Locate the cell with the specified text and output its [x, y] center coordinate. 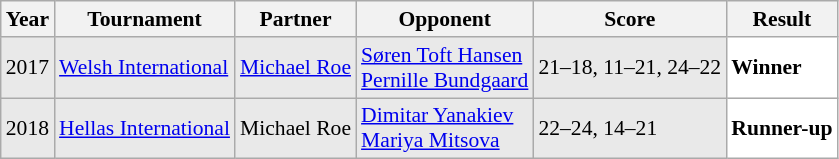
21–18, 11–21, 24–22 [630, 68]
Hellas International [144, 128]
Partner [296, 19]
Welsh International [144, 68]
Dimitar Yanakiev Mariya Mitsova [444, 128]
Tournament [144, 19]
Søren Toft Hansen Pernille Bundgaard [444, 68]
Winner [782, 68]
Runner-up [782, 128]
Result [782, 19]
22–24, 14–21 [630, 128]
Year [28, 19]
2017 [28, 68]
Opponent [444, 19]
Score [630, 19]
2018 [28, 128]
